Find where the given text appears and provide that cell's center as [x, y] coordinate. 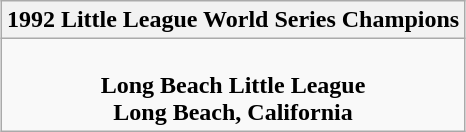
Long Beach Little LeagueLong Beach, California [232, 85]
1992 Little League World Series Champions [232, 20]
